Return (X, Y) of the center of cell containing provided text 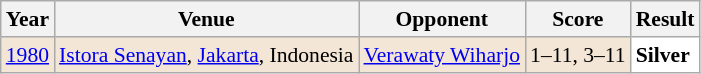
Istora Senayan, Jakarta, Indonesia (206, 55)
1980 (28, 55)
Opponent (442, 19)
Verawaty Wiharjo (442, 55)
Year (28, 19)
Result (666, 19)
Venue (206, 19)
Silver (666, 55)
1–11, 3–11 (578, 55)
Score (578, 19)
